Search for the cell housing the specified text and yield its (x, y) center coordinate. 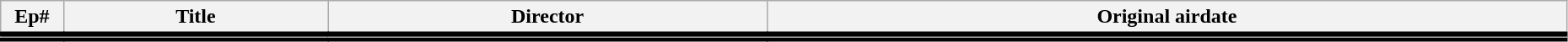
Original airdate (1167, 18)
Ep# (32, 18)
Director (548, 18)
Title (196, 18)
